Return the [X, Y] coordinate for the center point of the cell that contains the specified text.  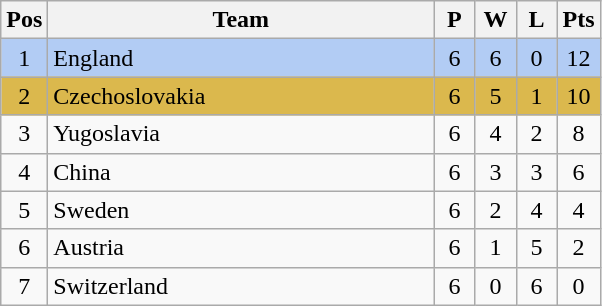
Sweden [241, 210]
W [496, 20]
7 [24, 286]
L [536, 20]
England [241, 58]
Yugoslavia [241, 134]
Pos [24, 20]
Czechoslovakia [241, 96]
10 [578, 96]
Austria [241, 248]
12 [578, 58]
Team [241, 20]
Switzerland [241, 286]
Pts [578, 20]
P [454, 20]
China [241, 172]
8 [578, 134]
